Find where the given text appears and provide that cell's center as [x, y] coordinate. 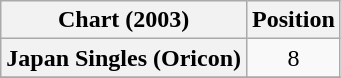
Position [294, 20]
Japan Singles (Oricon) [124, 58]
8 [294, 58]
Chart (2003) [124, 20]
